Determine the (x, y) coordinate at the center of the cell enclosing the given text.  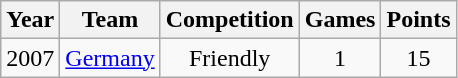
Team (110, 20)
Friendly (230, 58)
Year (30, 20)
1 (340, 58)
Germany (110, 58)
Games (340, 20)
Competition (230, 20)
2007 (30, 58)
15 (418, 58)
Points (418, 20)
